Determine the (x, y) coordinate at the center of the cell enclosing the given text.  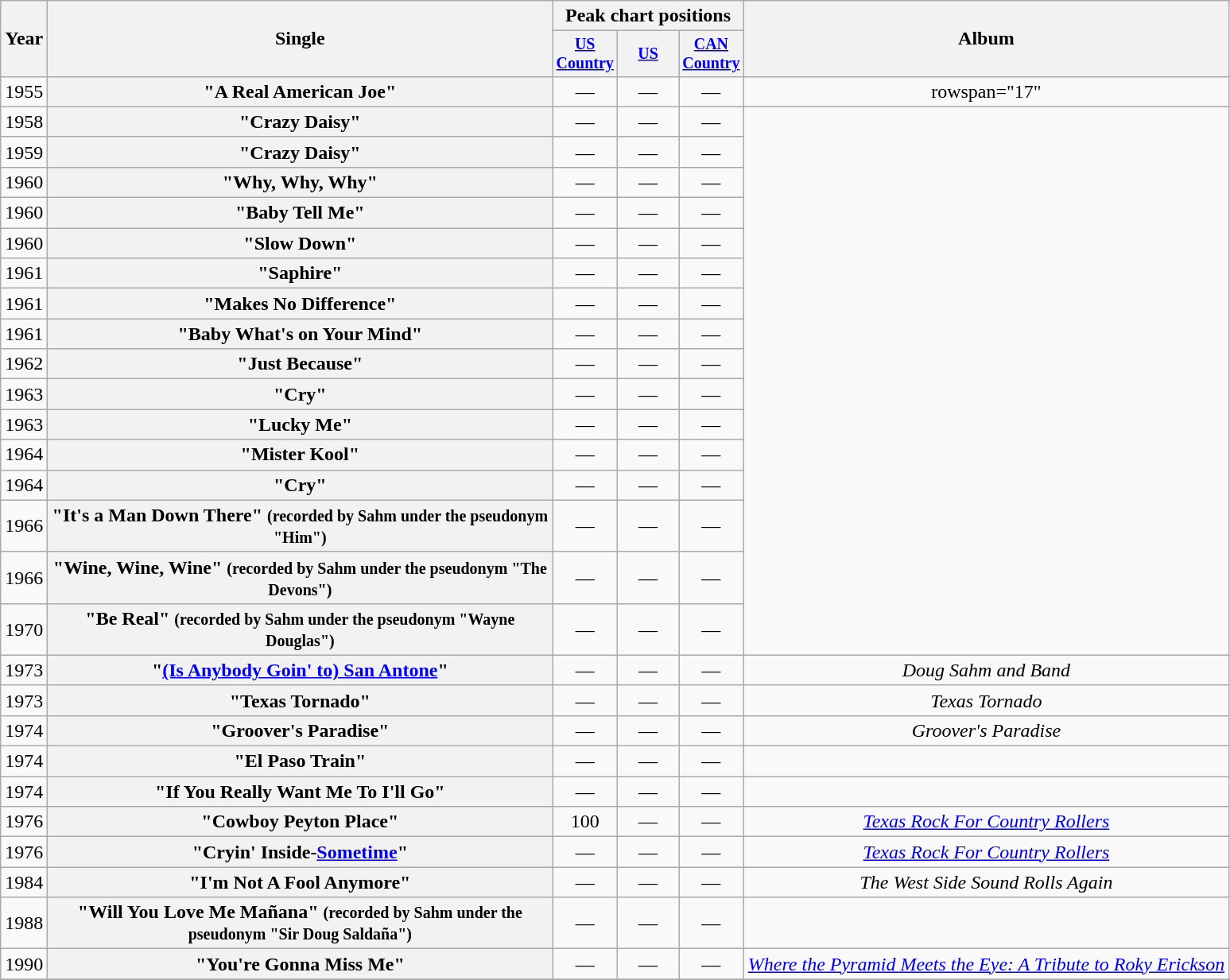
"Baby What's on Your Mind" (301, 334)
"Cowboy Peyton Place" (301, 822)
"You're Gonna Miss Me" (301, 964)
Groover's Paradise (986, 730)
"If You Really Want Me To I'll Go" (301, 792)
"Cryin' Inside-Sometime" (301, 852)
Where the Pyramid Meets the Eye: A Tribute to Roky Erickson (986, 964)
Peak chart positions (648, 16)
Doug Sahm and Band (986, 670)
1958 (24, 122)
"I'm Not A Fool Anymore" (301, 882)
"Saphire" (301, 273)
"Texas Tornado" (301, 700)
1984 (24, 882)
Single (301, 39)
"Lucky Me" (301, 424)
Texas Tornado (986, 700)
US (649, 54)
"Groover's Paradise" (301, 730)
"El Paso Train" (301, 761)
"Mister Kool" (301, 455)
Year (24, 39)
1959 (24, 152)
1955 (24, 91)
The West Side Sound Rolls Again (986, 882)
1962 (24, 364)
"Makes No Difference" (301, 304)
"Why, Why, Why" (301, 182)
1970 (24, 629)
"Will You Love Me Mañana" (recorded by Sahm under the pseudonym "Sir Doug Saldaña") (301, 924)
"A Real American Joe" (301, 91)
rowspan="17" (986, 91)
"Slow Down" (301, 243)
CAN Country (712, 54)
1988 (24, 924)
US Country (585, 54)
"Just Because" (301, 364)
"Baby Tell Me" (301, 213)
100 (585, 822)
1990 (24, 964)
Album (986, 39)
"It's a Man Down There" (recorded by Sahm under the pseudonym "Him") (301, 526)
"Be Real" (recorded by Sahm under the pseudonym "Wayne Douglas") (301, 629)
"(Is Anybody Goin' to) San Antone" (301, 670)
"Wine, Wine, Wine" (recorded by Sahm under the pseudonym "The Devons") (301, 577)
